Return (x, y) of the center of cell containing provided text 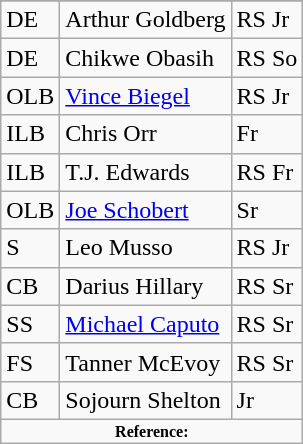
Joe Schobert (146, 210)
S (30, 248)
Jr (267, 400)
Arthur Goldberg (146, 20)
Fr (267, 134)
RS So (267, 58)
Chikwe Obasih (146, 58)
Vince Biegel (146, 96)
Tanner McEvoy (146, 362)
Sojourn Shelton (146, 400)
Chris Orr (146, 134)
T.J. Edwards (146, 172)
RS Fr (267, 172)
Sr (267, 210)
Leo Musso (146, 248)
Darius Hillary (146, 286)
Michael Caputo (146, 324)
FS (30, 362)
Reference: (152, 431)
SS (30, 324)
